Return the [x, y] coordinate for the center point of the cell that contains the specified text.  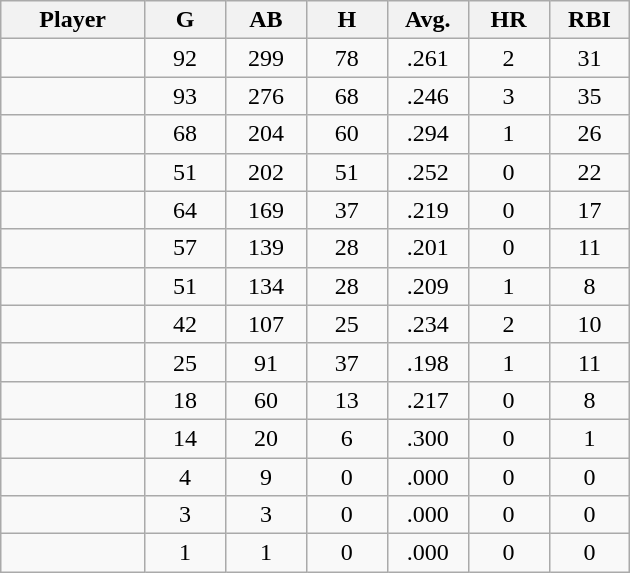
91 [266, 362]
107 [266, 324]
17 [590, 210]
HR [508, 20]
22 [590, 172]
.209 [428, 286]
.198 [428, 362]
.201 [428, 248]
42 [186, 324]
31 [590, 58]
G [186, 20]
299 [266, 58]
64 [186, 210]
.219 [428, 210]
4 [186, 477]
Player [73, 20]
13 [346, 400]
35 [590, 96]
9 [266, 477]
92 [186, 58]
93 [186, 96]
.217 [428, 400]
6 [346, 438]
20 [266, 438]
Avg. [428, 20]
276 [266, 96]
.252 [428, 172]
204 [266, 134]
10 [590, 324]
26 [590, 134]
.300 [428, 438]
.294 [428, 134]
14 [186, 438]
169 [266, 210]
18 [186, 400]
.246 [428, 96]
AB [266, 20]
H [346, 20]
78 [346, 58]
57 [186, 248]
202 [266, 172]
139 [266, 248]
.234 [428, 324]
.261 [428, 58]
RBI [590, 20]
134 [266, 286]
